Provide the (x, y) coordinate of the cell's center where the given text is located.  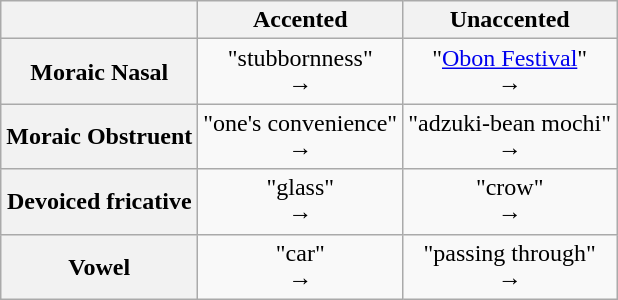
Devoiced fricative (100, 202)
Vowel (100, 266)
"glass" → (300, 202)
"Obon Festival" → (510, 72)
"car" → (300, 266)
Moraic Obstruent (100, 136)
Unaccented (510, 20)
"one's convenience" → (300, 136)
Accented (300, 20)
"adzuki-bean mochi" → (510, 136)
"stubbornness" → (300, 72)
"passing through" → (510, 266)
"crow" → (510, 202)
Moraic Nasal (100, 72)
